Return the (x, y) coordinate for the center point of the cell that contains the specified text.  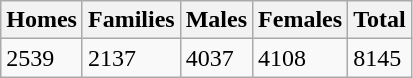
Males (216, 20)
Females (300, 20)
2137 (131, 58)
8145 (380, 58)
Families (131, 20)
Homes (42, 20)
Total (380, 20)
4037 (216, 58)
4108 (300, 58)
2539 (42, 58)
